For the text-containing cell, return its midpoint in (X, Y) coordinate format. 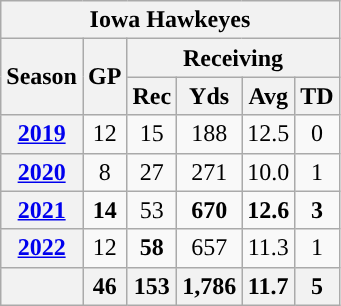
11.7 (268, 286)
12.6 (268, 210)
46 (104, 286)
Receiving (233, 58)
2021 (42, 210)
Rec (152, 96)
Yds (210, 96)
53 (152, 210)
0 (317, 134)
15 (152, 134)
12.5 (268, 134)
27 (152, 172)
3 (317, 210)
8 (104, 172)
188 (210, 134)
2020 (42, 172)
153 (152, 286)
Avg (268, 96)
GP (104, 77)
5 (317, 286)
10.0 (268, 172)
Season (42, 77)
Iowa Hawkeyes (170, 20)
TD (317, 96)
657 (210, 248)
2022 (42, 248)
1,786 (210, 286)
2019 (42, 134)
14 (104, 210)
271 (210, 172)
58 (152, 248)
670 (210, 210)
11.3 (268, 248)
